Identify which cell holds the provided text, then report its (X, Y) central coordinate. 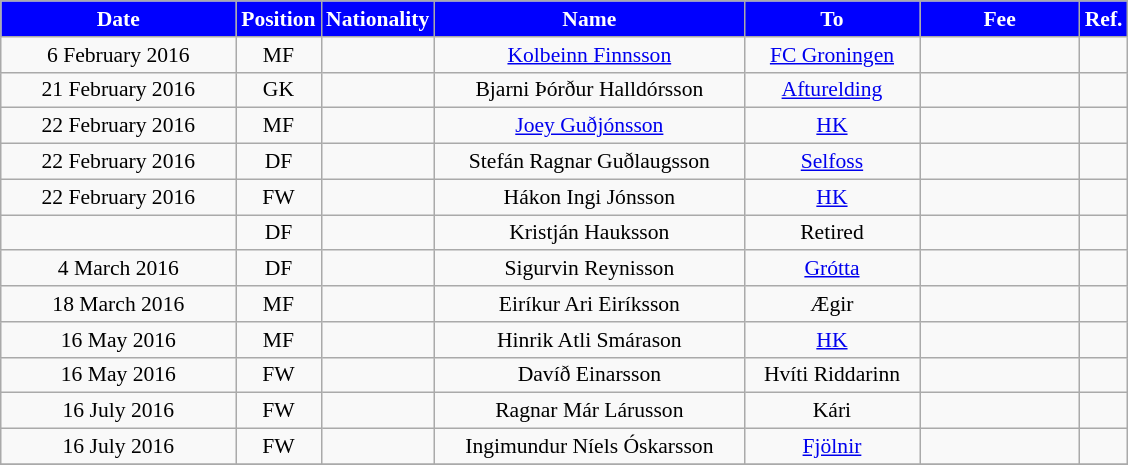
Stefán Ragnar Guðlaugsson (589, 162)
Position (278, 19)
Retired (832, 233)
Joey Guðjónsson (589, 126)
Ref. (1104, 19)
6 February 2016 (118, 55)
Ragnar Már Lárusson (589, 411)
Hvíti Riddarinn (832, 375)
18 March 2016 (118, 304)
Hákon Ingi Jónsson (589, 197)
Fee (1000, 19)
Date (118, 19)
Eiríkur Ari Eiríksson (589, 304)
21 February 2016 (118, 90)
Selfoss (832, 162)
4 March 2016 (118, 269)
Sigurvin Reynisson (589, 269)
Nationality (378, 19)
Bjarni Þórður Halldórsson (589, 90)
FC Groningen (832, 55)
Kári (832, 411)
Ægir (832, 304)
Afturelding (832, 90)
Kristján Hauksson (589, 233)
Davíð Einarsson (589, 375)
Ingimundur Níels Óskarsson (589, 447)
Grótta (832, 269)
GK (278, 90)
Hinrik Atli Smárason (589, 340)
Kolbeinn Finnsson (589, 55)
To (832, 19)
Name (589, 19)
Fjölnir (832, 447)
